From the cell containing the given text, extract its center point as [X, Y] coordinate. 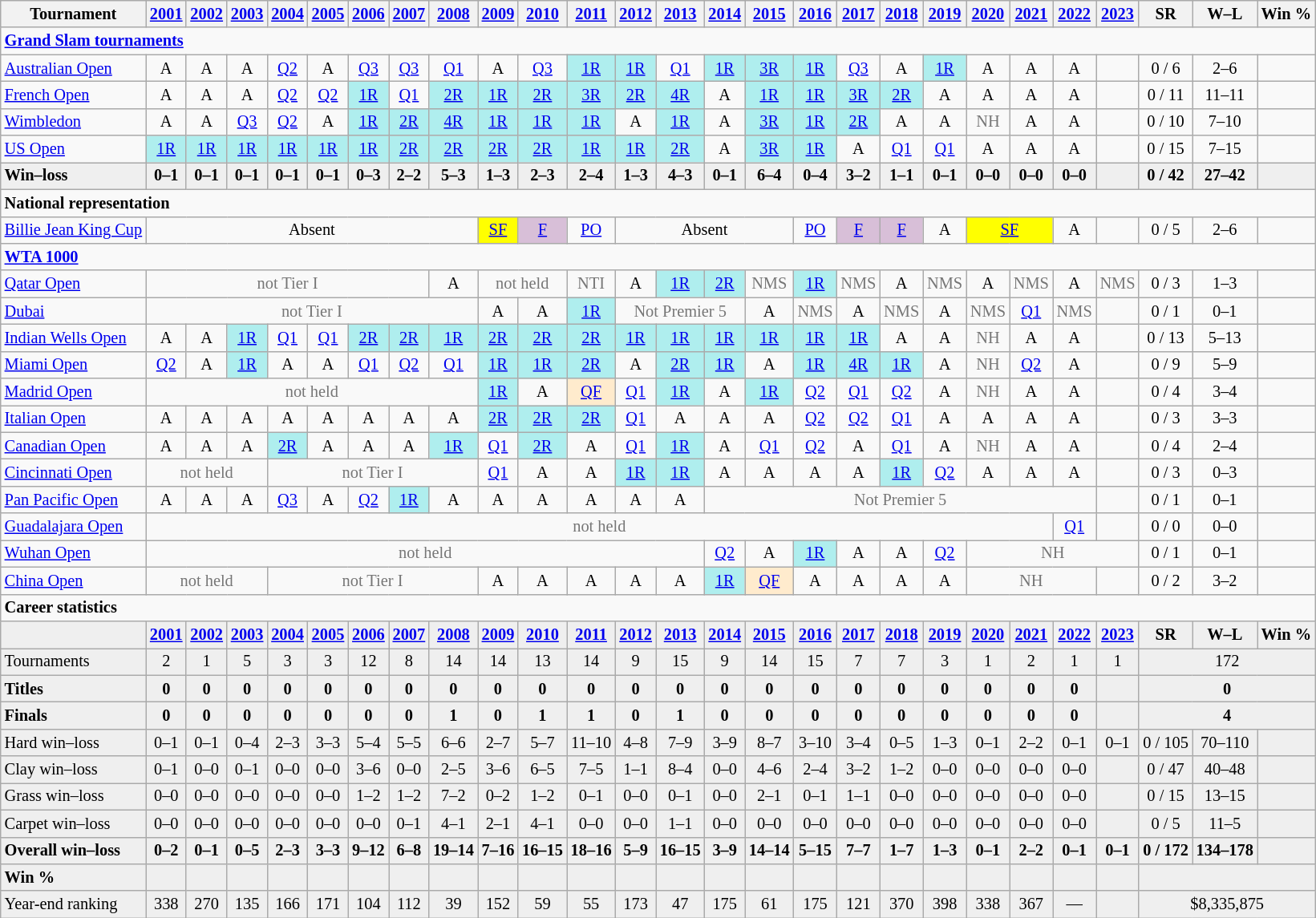
0 / 9 [1165, 365]
0 / 13 [1165, 338]
Wimbledon [74, 122]
0 / 42 [1165, 176]
5–4 [368, 742]
0 / 105 [1165, 742]
19–14 [454, 851]
6–5 [542, 770]
12 [368, 661]
Tournament [74, 14]
Titles [74, 689]
Grass win–loss [74, 796]
171 [328, 904]
0 / 10 [1165, 122]
70–110 [1225, 742]
3–10 [816, 742]
8–7 [770, 742]
7–10 [1225, 122]
Australian Open [74, 68]
Finals [74, 715]
Miami Open [74, 365]
1–7 [901, 851]
0 / 2 [1165, 580]
2–7 [498, 742]
Grand Slam tournaments [658, 41]
7–5 [592, 770]
7–7 [858, 851]
4–8 [635, 742]
8–4 [680, 770]
11–11 [1225, 95]
7–9 [680, 742]
Pan Pacific Open [74, 499]
47 [680, 904]
11–10 [592, 742]
7–16 [498, 851]
0 / 11 [1165, 95]
5–5 [409, 742]
Clay win–loss [74, 770]
104 [368, 904]
270 [206, 904]
40–48 [1225, 770]
4–3 [680, 176]
55 [592, 904]
11–5 [1225, 823]
5–13 [1225, 338]
6–8 [409, 851]
398 [945, 904]
Madrid Open [74, 392]
135 [247, 904]
7–15 [1225, 149]
Win–loss [74, 176]
9–12 [368, 851]
59 [542, 904]
2–5 [454, 770]
Wuhan Open [74, 553]
0 / 47 [1165, 770]
8 [409, 661]
China Open [74, 580]
— [1075, 904]
7–2 [454, 796]
5–7 [542, 742]
13–15 [1225, 796]
Guadalajara Open [74, 527]
370 [901, 904]
27–42 [1225, 176]
13 [542, 661]
0 / 0 [1165, 527]
5–3 [454, 176]
6–4 [770, 176]
5 [247, 661]
US Open [74, 149]
39 [454, 904]
Canadian Open [74, 446]
0 / 6 [1165, 68]
Overall win–loss [74, 851]
166 [287, 904]
134–178 [1225, 851]
$8,335,875 [1227, 904]
4–6 [770, 770]
6–6 [454, 742]
173 [635, 904]
WTA 1000 [658, 257]
61 [770, 904]
5–15 [816, 851]
367 [1031, 904]
Career statistics [658, 608]
Billie Jean King Cup [74, 230]
152 [498, 904]
14–14 [770, 851]
Italian Open [74, 419]
112 [409, 904]
Indian Wells Open [74, 338]
121 [858, 904]
Qatar Open [74, 284]
172 [1227, 661]
4 [1227, 715]
Year-end ranking [74, 904]
NTI [592, 284]
French Open [74, 95]
0 / 172 [1165, 851]
Dubai [74, 311]
National representation [658, 203]
Tournaments [74, 661]
Carpet win–loss [74, 823]
Cincinnati Open [74, 472]
Hard win–loss [74, 742]
18–16 [592, 851]
